Output the [X, Y] coordinate of the center of the cell containing the given text.  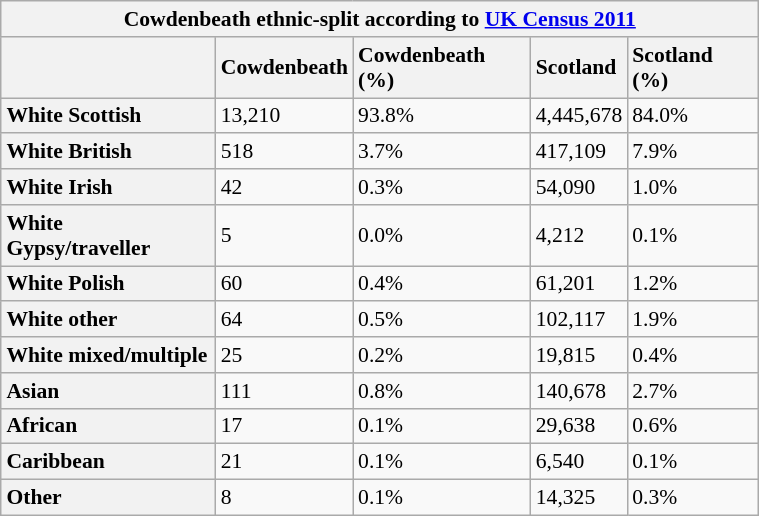
102,117 [579, 320]
White Polish [108, 284]
84.0% [692, 116]
29,638 [579, 426]
25 [284, 355]
5 [284, 236]
17 [284, 426]
8 [284, 498]
4,445,678 [579, 116]
2.7% [692, 391]
Cowdenbeath [284, 68]
0.8% [442, 391]
White British [108, 152]
White Scottish [108, 116]
19,815 [579, 355]
54,090 [579, 187]
White Gypsy/traveller [108, 236]
White Irish [108, 187]
Other [108, 498]
4,212 [579, 236]
0.6% [692, 426]
60 [284, 284]
3.7% [442, 152]
Scotland (%) [692, 68]
13,210 [284, 116]
1.2% [692, 284]
1.0% [692, 187]
6,540 [579, 462]
1.9% [692, 320]
93.8% [442, 116]
Cowdenbeath (%) [442, 68]
111 [284, 391]
7.9% [692, 152]
0.2% [442, 355]
518 [284, 152]
417,109 [579, 152]
0.5% [442, 320]
Cowdenbeath ethnic-split according to UK Census 2011 [380, 19]
64 [284, 320]
0.0% [442, 236]
21 [284, 462]
White other [108, 320]
African [108, 426]
14,325 [579, 498]
Caribbean [108, 462]
Asian [108, 391]
61,201 [579, 284]
42 [284, 187]
White mixed/multiple [108, 355]
Scotland [579, 68]
140,678 [579, 391]
